Detect which cell encompasses the target text, then output its (x, y) center coordinate. 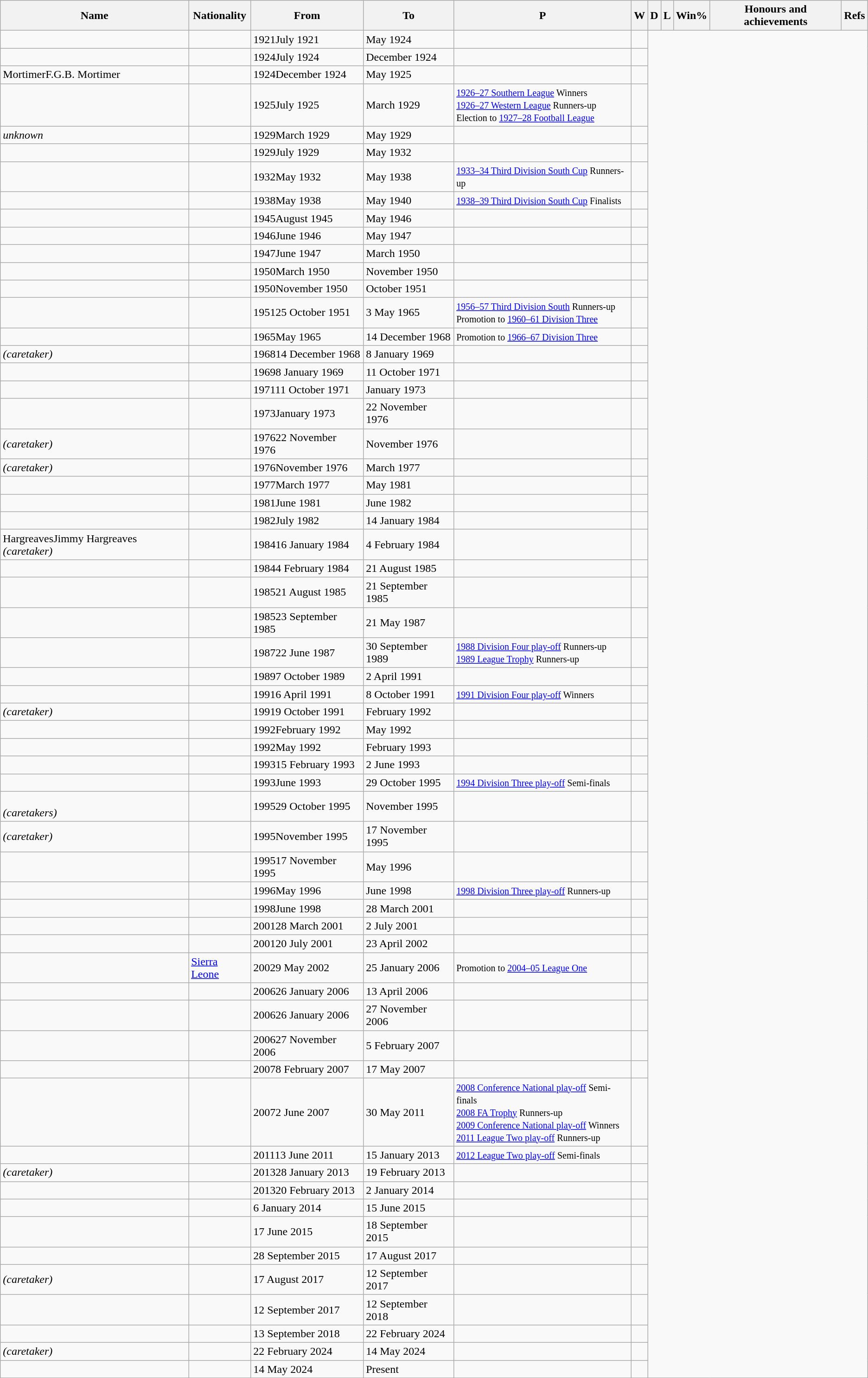
June 1998 (409, 891)
W (640, 16)
199517 November 1995 (307, 866)
5 February 2007 (409, 1045)
17 November 1995 (409, 837)
L (667, 16)
May 1932 (409, 153)
May 1938 (409, 176)
23 April 2002 (409, 943)
Promotion to 1966–67 Division Three (542, 337)
MortimerF.G.B. Mortimer (95, 75)
1998June 1998 (307, 908)
1973January 1973 (307, 414)
4 February 1984 (409, 545)
1981June 1981 (307, 503)
30 September 1989 (409, 653)
15 June 2015 (409, 1208)
1924December 1924 (307, 75)
1991 Division Four play-off Winners (542, 694)
21 September 1985 (409, 592)
1992May 1992 (307, 747)
D (654, 16)
1992February 1992 (307, 730)
1950March 1950 (307, 271)
27 November 2006 (409, 1016)
Promotion to 2004–05 League One (542, 968)
Refs (855, 16)
1995November 1995 (307, 837)
11 October 1971 (409, 372)
December 1924 (409, 57)
2 June 1993 (409, 765)
January 1973 (409, 390)
28 September 2015 (307, 1256)
May 1946 (409, 218)
May 1981 (409, 485)
19919 October 1991 (307, 712)
22 November 1976 (409, 414)
1929March 1929 (307, 135)
21 August 1985 (409, 568)
Nationality (220, 16)
18 September 2015 (409, 1232)
17 May 2007 (409, 1070)
P (542, 16)
19 February 2013 (409, 1173)
201113 June 2011 (307, 1155)
200627 November 2006 (307, 1045)
8 October 1991 (409, 694)
13 September 2018 (307, 1333)
20072 June 2007 (307, 1112)
1977March 1977 (307, 485)
2012 League Two play-off Semi-finals (542, 1155)
1998 Division Three play-off Runners-up (542, 891)
199529 October 1995 (307, 806)
May 1929 (409, 135)
14 January 1984 (409, 520)
February 1993 (409, 747)
Sierra Leone (220, 968)
1932May 1932 (307, 176)
Honours and achievements (776, 16)
Present (409, 1369)
1956–57 Third Division South Runners-upPromotion to 1960–61 Division Three (542, 313)
1965May 1965 (307, 337)
To (409, 16)
1988 Division Four play-off Runners-up1989 League Trophy Runners-up (542, 653)
2 April 1991 (409, 677)
1933–34 Third Division South Cup Runners-up (542, 176)
198523 September 1985 (307, 622)
1976November 1976 (307, 468)
February 1992 (409, 712)
Win% (692, 16)
201320 February 2013 (307, 1190)
197622 November 1976 (307, 443)
29 October 1995 (409, 782)
1946June 1946 (307, 236)
198722 June 1987 (307, 653)
28 March 2001 (409, 908)
May 1924 (409, 39)
November 1995 (409, 806)
May 1947 (409, 236)
30 May 2011 (409, 1112)
198521 August 1985 (307, 592)
unknown (95, 135)
October 1951 (409, 289)
March 1977 (409, 468)
8 January 1969 (409, 354)
From (307, 16)
25 January 2006 (409, 968)
200120 July 2001 (307, 943)
March 1950 (409, 253)
201328 January 2013 (307, 1173)
20029 May 2002 (307, 968)
1921July 1921 (307, 39)
1993June 1993 (307, 782)
2 January 2014 (409, 1190)
19916 April 1991 (307, 694)
13 April 2006 (409, 992)
12 September 2018 (409, 1310)
March 1929 (409, 105)
1947June 1947 (307, 253)
14 December 1968 (409, 337)
1996May 1996 (307, 891)
19844 February 1984 (307, 568)
197111 October 1971 (307, 390)
May 1992 (409, 730)
1994 Division Three play-off Semi-finals (542, 782)
May 1925 (409, 75)
6 January 2014 (307, 1208)
199315 February 1993 (307, 765)
Name (95, 16)
1950November 1950 (307, 289)
1929July 1929 (307, 153)
1926–27 Southern League Winners1926–27 Western League Runners-upElection to 1927–28 Football League (542, 105)
1938May 1938 (307, 200)
1924July 1924 (307, 57)
November 1950 (409, 271)
HargreavesJimmy Hargreaves (caretaker) (95, 545)
(caretakers) (95, 806)
June 1982 (409, 503)
21 May 1987 (409, 622)
3 May 1965 (409, 313)
1925July 1925 (307, 105)
20078 February 2007 (307, 1070)
May 1996 (409, 866)
17 June 2015 (307, 1232)
2008 Conference National play-off Semi-finals2008 FA Trophy Runners-up2009 Conference National play-off Winners2011 League Two play-off Runners-up (542, 1112)
1982July 1982 (307, 520)
May 1940 (409, 200)
198416 January 1984 (307, 545)
19897 October 1989 (307, 677)
196814 December 1968 (307, 354)
1938–39 Third Division South Cup Finalists (542, 200)
2 July 2001 (409, 926)
November 1976 (409, 443)
195125 October 1951 (307, 313)
19698 January 1969 (307, 372)
200128 March 2001 (307, 926)
1945August 1945 (307, 218)
15 January 2013 (409, 1155)
